Find where the given text appears and provide that cell's center as [X, Y] coordinate. 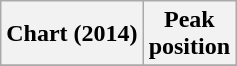
Chart (2014) [72, 34]
Peakposition [189, 34]
